Return (X, Y) of the center of cell containing provided text 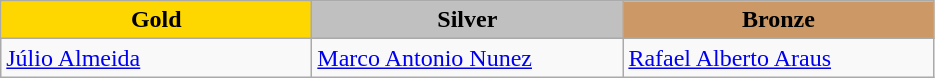
Bronze (778, 20)
Silver (468, 20)
Rafael Alberto Araus (778, 58)
Marco Antonio Nunez (468, 58)
Gold (156, 20)
Júlio Almeida (156, 58)
